For the text-containing cell, return its midpoint in (X, Y) coordinate format. 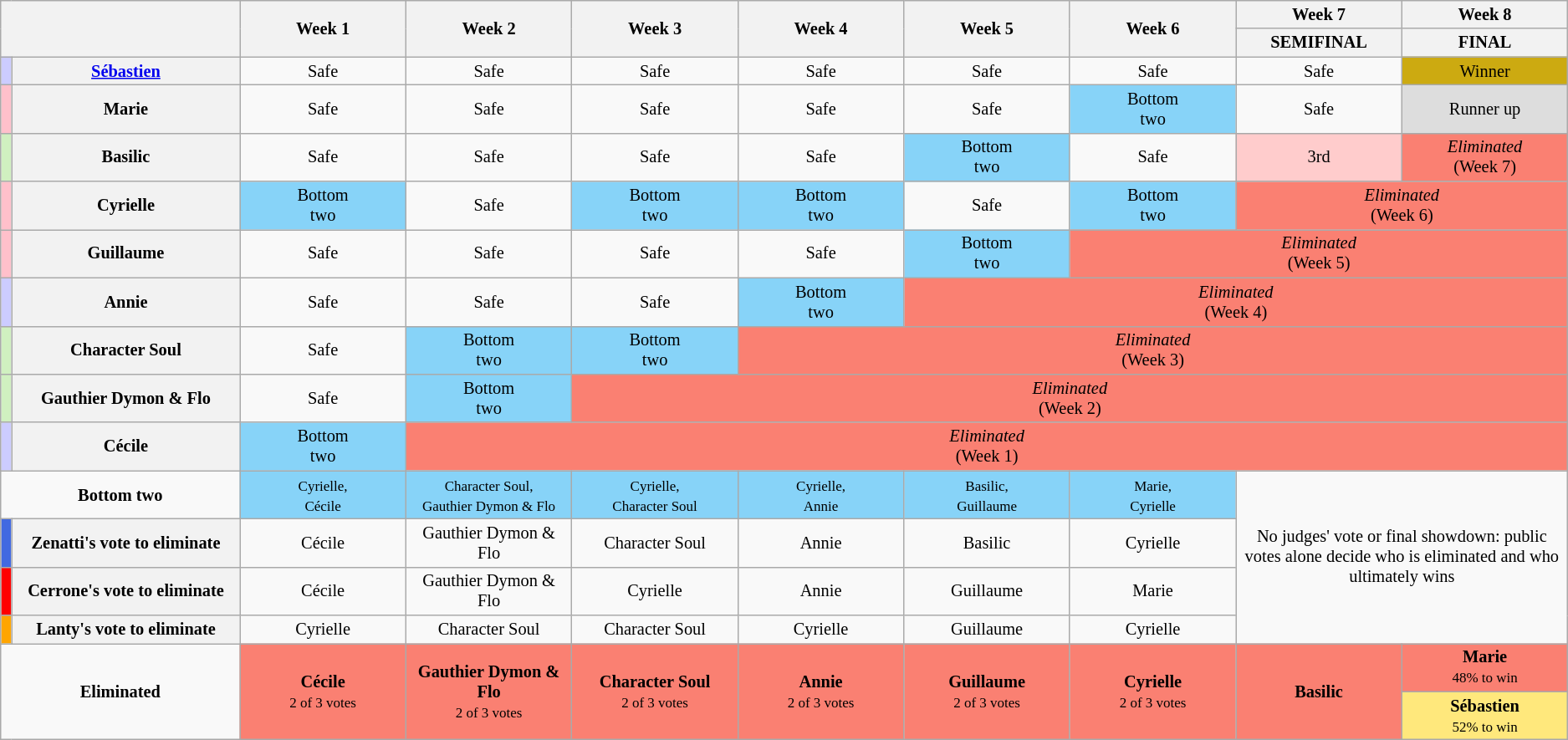
Marie48% to win (1485, 667)
Cyrielle2 of 3 votes (1152, 691)
Week 6 (1152, 28)
Annie2 of 3 votes (820, 691)
Guillaume2 of 3 votes (987, 691)
Week 3 (655, 28)
Week 1 (323, 28)
Bottom two (120, 495)
Eliminated (120, 691)
3rd (1319, 157)
Week 2 (488, 28)
Cerrone's vote to eliminate (125, 591)
Zenatti's vote to eliminate (125, 543)
Week 8 (1485, 14)
Gauthier Dymon & Flo2 of 3 votes (488, 691)
Cyrielle,Cécile (323, 495)
Week 4 (820, 28)
Week 7 (1319, 14)
FINAL (1485, 43)
Character Soul,Gauthier Dymon & Flo (488, 495)
Winner (1485, 71)
Eliminated(Week 4) (1236, 302)
Runner up (1485, 109)
Cyrielle,Annie (820, 495)
Week 5 (987, 28)
Eliminated(Week 6) (1402, 206)
Cécile2 of 3 votes (323, 691)
Lanty's vote to eliminate (125, 630)
Eliminated(Week 2) (1070, 398)
Eliminated(Week 7) (1485, 157)
Eliminated(Week 3) (1152, 350)
No judges' vote or final showdown: public votes alone decide who is eliminated and who ultimately wins (1402, 557)
Sébastien (125, 71)
Sébastien52% to win (1485, 716)
Eliminated(Week 5) (1319, 253)
Cyrielle,Character Soul (655, 495)
SEMIFINAL (1319, 43)
Eliminated(Week 1) (987, 447)
Character Soul2 of 3 votes (655, 691)
Basilic,Guillaume (987, 495)
Marie,Cyrielle (1152, 495)
